Find where the given text appears and provide that cell's center as [x, y] coordinate. 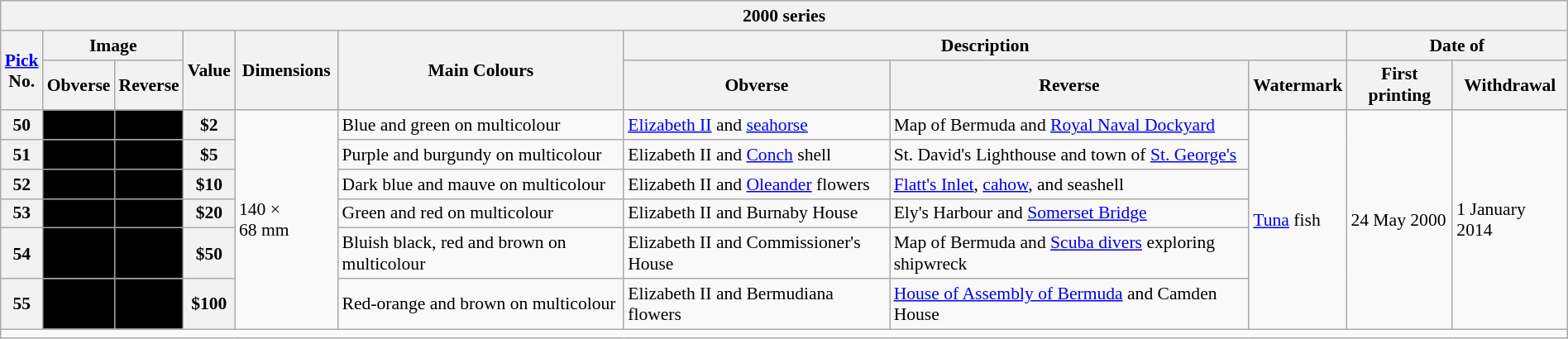
Elizabeth II and Burnaby House [756, 213]
51 [22, 155]
St. David's Lighthouse and town of St. George's [1070, 155]
55 [22, 304]
Dimensions [286, 69]
53 [22, 213]
Purple and burgundy on multicolour [481, 155]
Value [209, 69]
Elizabeth II and Oleander flowers [756, 184]
Dark blue and mauve on multicolour [481, 184]
Watermark [1298, 84]
Withdrawal [1510, 84]
Bluish black, red and brown on multicolour [481, 253]
Date of [1457, 45]
Elizabeth II and Commissioner's House [756, 253]
$2 [209, 125]
$5 [209, 155]
Description [985, 45]
Main Colours [481, 69]
140 × 68 mm [286, 220]
Flatt's Inlet, cahow, and seashell [1070, 184]
52 [22, 184]
Green and red on multicolour [481, 213]
House of Assembly of Bermuda and Camden House [1070, 304]
Map of Bermuda and Royal Naval Dockyard [1070, 125]
$20 [209, 213]
$100 [209, 304]
Ely's Harbour and Somerset Bridge [1070, 213]
$50 [209, 253]
$10 [209, 184]
First printing [1399, 84]
50 [22, 125]
Elizabeth II and Conch shell [756, 155]
PickNo. [22, 69]
2000 series [784, 16]
Blue and green on multicolour [481, 125]
1 January 2014 [1510, 220]
Image [113, 45]
Map of Bermuda and Scuba divers exploring shipwreck [1070, 253]
24 May 2000 [1399, 220]
Elizabeth II and Bermudiana flowers [756, 304]
54 [22, 253]
Red-orange and brown on multicolour [481, 304]
Tuna fish [1298, 220]
Elizabeth II and seahorse [756, 125]
